For the text-containing cell, return its midpoint in (X, Y) coordinate format. 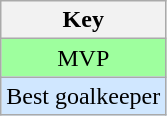
Best goalkeeper (84, 96)
Key (84, 20)
MVP (84, 58)
